Locate the cell with the specified text and output its (x, y) center coordinate. 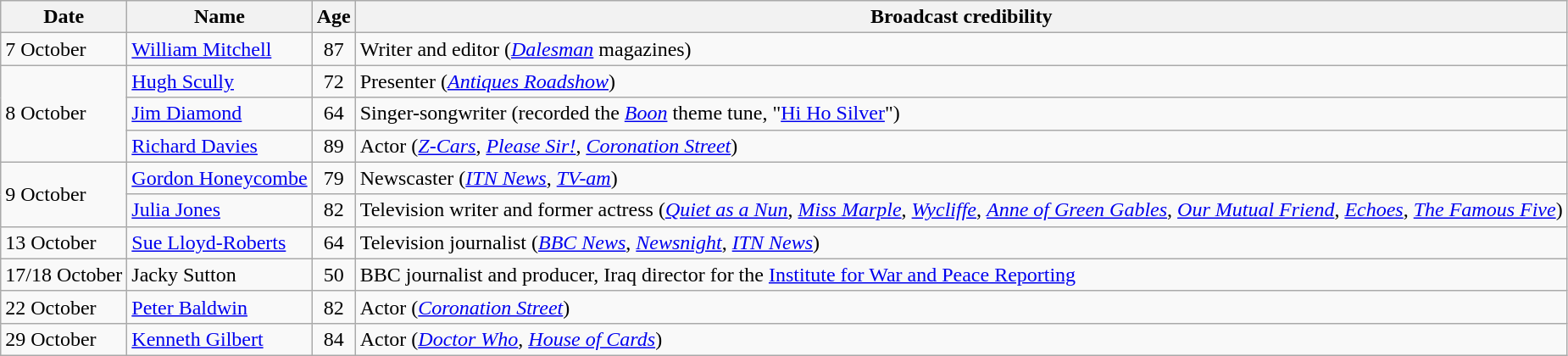
Television journalist (BBC News, Newsnight, ITN News) (961, 242)
72 (334, 81)
Peter Baldwin (220, 307)
17/18 October (64, 275)
87 (334, 49)
50 (334, 275)
79 (334, 178)
13 October (64, 242)
Television writer and former actress (Quiet as a Nun, Miss Marple, Wycliffe, Anne of Green Gables, Our Mutual Friend, Echoes, The Famous Five) (961, 210)
Singer-songwriter (recorded the Boon theme tune, "Hi Ho Silver") (961, 114)
Name (220, 17)
Hugh Scully (220, 81)
22 October (64, 307)
Actor (Coronation Street) (961, 307)
Sue Lloyd-Roberts (220, 242)
Julia Jones (220, 210)
Jim Diamond (220, 114)
7 October (64, 49)
BBC journalist and producer, Iraq director for the Institute for War and Peace Reporting (961, 275)
Jacky Sutton (220, 275)
Actor (Z-Cars, Please Sir!, Coronation Street) (961, 146)
Presenter (Antiques Roadshow) (961, 81)
Gordon Honeycombe (220, 178)
William Mitchell (220, 49)
Broadcast credibility (961, 17)
8 October (64, 114)
Age (334, 17)
Date (64, 17)
9 October (64, 194)
84 (334, 339)
89 (334, 146)
Richard Davies (220, 146)
Newscaster (ITN News, TV-am) (961, 178)
Writer and editor (Dalesman magazines) (961, 49)
Kenneth Gilbert (220, 339)
29 October (64, 339)
Actor (Doctor Who, House of Cards) (961, 339)
